Capture the cell that displays the provided text and extract its [x, y] central coordinate. 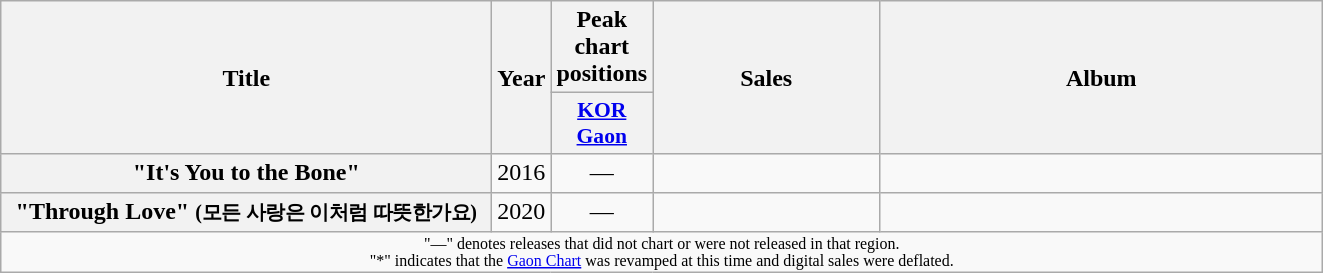
Album [1102, 78]
2020 [522, 212]
"Through Love" (모든 사랑은 이처럼 따뜻한가요) [246, 212]
Peak chart positions [602, 47]
"It's You to the Bone" [246, 173]
Year [522, 78]
Title [246, 78]
Sales [766, 78]
KORGaon [602, 124]
2016 [522, 173]
